Return (x, y) of the center of cell containing provided text 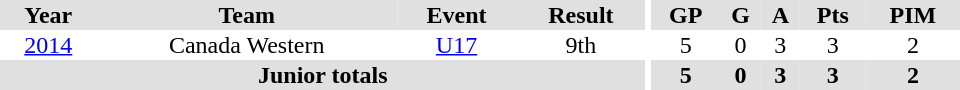
A (780, 15)
Team (247, 15)
Junior totals (323, 75)
Canada Western (247, 45)
U17 (456, 45)
9th (580, 45)
Pts (833, 15)
G (740, 15)
PIM (913, 15)
GP (686, 15)
Result (580, 15)
2014 (48, 45)
Event (456, 15)
Year (48, 15)
